Provide the [x, y] coordinate of the cell's center where the given text is located.  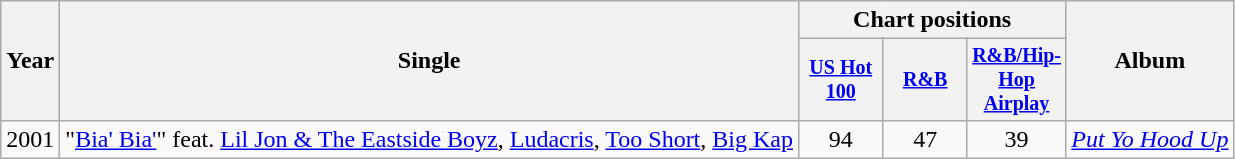
Chart positions [932, 20]
US Hot 100 [840, 80]
39 [1016, 139]
Year [30, 61]
2001 [30, 139]
R&B/Hip-Hop Airplay [1016, 80]
"Bia' Bia'" feat. Lil Jon & The Eastside Boyz, Ludacris, Too Short, Big Kap [430, 139]
R&B [925, 80]
94 [840, 139]
Album [1150, 61]
Single [430, 61]
Put Yo Hood Up [1150, 139]
47 [925, 139]
